Find where the given text appears and provide that cell's center as [X, Y] coordinate. 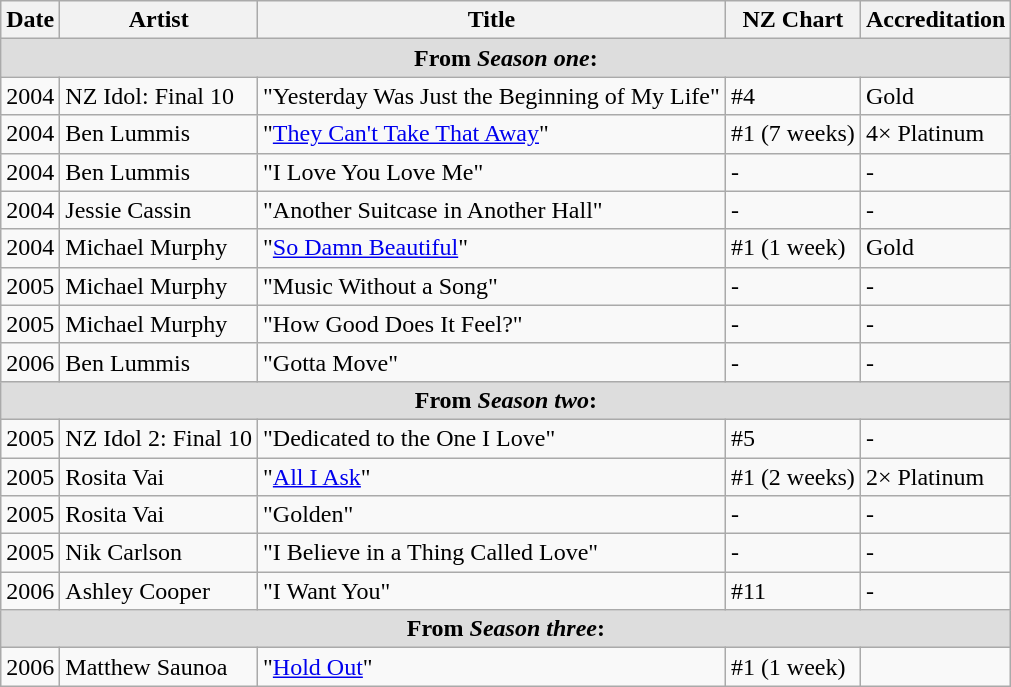
"Yesterday Was Just the Beginning of My Life" [492, 96]
Date [30, 20]
"Dedicated to the One I Love" [492, 438]
Accreditation [936, 20]
"Music Without a Song" [492, 286]
From Season one: [506, 58]
"Another Suitcase in Another Hall" [492, 210]
From Season three: [506, 629]
"Hold Out" [492, 667]
"So Damn Beautiful" [492, 248]
From Season two: [506, 400]
Ashley Cooper [159, 591]
"They Can't Take That Away" [492, 134]
"I Love You Love Me" [492, 172]
#1 (2 weeks) [792, 477]
#11 [792, 591]
4× Platinum [936, 134]
#1 (7 weeks) [792, 134]
"I Believe in a Thing Called Love" [492, 553]
NZ Idol: Final 10 [159, 96]
#4 [792, 96]
"Gotta Move" [492, 362]
NZ Chart [792, 20]
Nik Carlson [159, 553]
Matthew Saunoa [159, 667]
"All I Ask" [492, 477]
Jessie Cassin [159, 210]
"I Want You" [492, 591]
Title [492, 20]
"How Good Does It Feel?" [492, 324]
Artist [159, 20]
2× Platinum [936, 477]
NZ Idol 2: Final 10 [159, 438]
#5 [792, 438]
"Golden" [492, 515]
